Find where the given text appears and provide that cell's center as (x, y) coordinate. 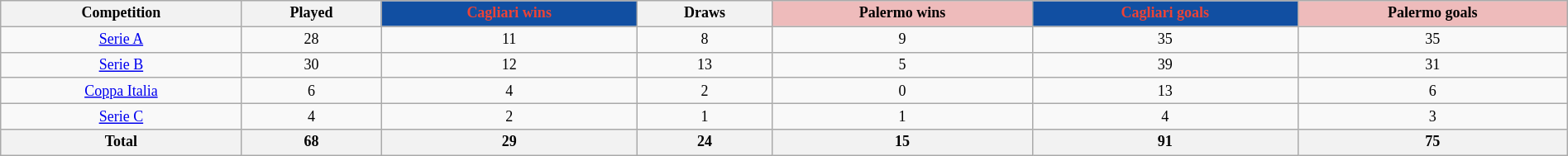
68 (311, 142)
Serie C (121, 116)
75 (1432, 142)
Played (311, 13)
91 (1166, 142)
9 (903, 40)
15 (903, 142)
Draws (705, 13)
12 (509, 64)
3 (1432, 116)
5 (903, 64)
Cagliari wins (509, 13)
Cagliari goals (1166, 13)
Palermo goals (1432, 13)
8 (705, 40)
Serie B (121, 64)
Coppa Italia (121, 91)
Palermo wins (903, 13)
24 (705, 142)
Competition (121, 13)
0 (903, 91)
39 (1166, 64)
Total (121, 142)
29 (509, 142)
30 (311, 64)
31 (1432, 64)
11 (509, 40)
28 (311, 40)
Serie A (121, 40)
